Scan for the cell matching the given text and deliver its (X, Y) coordinate at center. 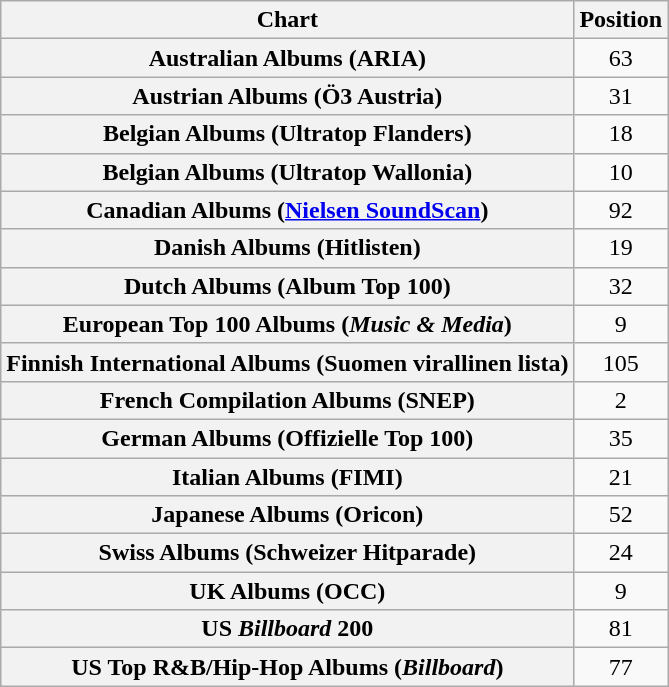
Australian Albums (ARIA) (288, 58)
Austrian Albums (Ö3 Austria) (288, 96)
92 (621, 210)
2 (621, 400)
US Top R&B/Hip-Hop Albums (Billboard) (288, 667)
European Top 100 Albums (Music & Media) (288, 324)
31 (621, 96)
Chart (288, 20)
32 (621, 286)
10 (621, 172)
Belgian Albums (Ultratop Flanders) (288, 134)
French Compilation Albums (SNEP) (288, 400)
35 (621, 438)
24 (621, 553)
Position (621, 20)
77 (621, 667)
63 (621, 58)
Finnish International Albums (Suomen virallinen lista) (288, 362)
52 (621, 515)
81 (621, 629)
Canadian Albums (Nielsen SoundScan) (288, 210)
21 (621, 477)
German Albums (Offizielle Top 100) (288, 438)
Swiss Albums (Schweizer Hitparade) (288, 553)
Japanese Albums (Oricon) (288, 515)
US Billboard 200 (288, 629)
18 (621, 134)
105 (621, 362)
Belgian Albums (Ultratop Wallonia) (288, 172)
19 (621, 248)
Italian Albums (FIMI) (288, 477)
Danish Albums (Hitlisten) (288, 248)
Dutch Albums (Album Top 100) (288, 286)
UK Albums (OCC) (288, 591)
